Return the [x, y] coordinate for the center point of the cell that contains the specified text.  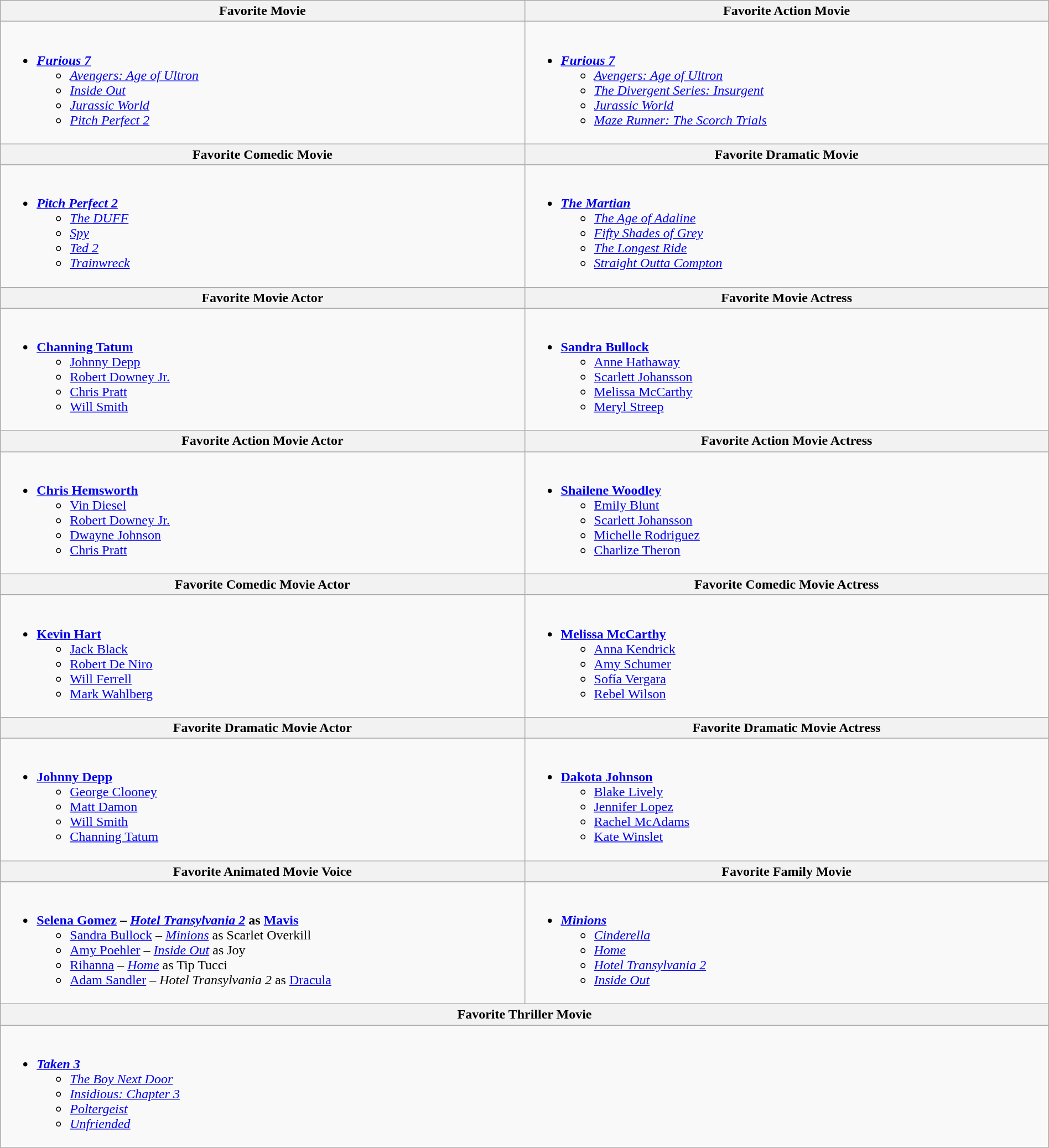
Furious 7Avengers: Age of UltronThe Divergent Series: InsurgentJurassic WorldMaze Runner: The Scorch Trials [787, 83]
The MartianThe Age of AdalineFifty Shades of GreyThe Longest RideStraight Outta Compton [787, 226]
Taken 3The Boy Next DoorInsidious: Chapter 3PoltergeistUnfriended [524, 1087]
Favorite Dramatic Movie Actor [262, 728]
Channing TatumJohnny DeppRobert Downey Jr.Chris PrattWill Smith [262, 370]
MinionsCinderellaHomeHotel Transylvania 2Inside Out [787, 943]
Favorite Movie [262, 11]
Favorite Movie Actor [262, 298]
Dakota JohnsonBlake LivelyJennifer LopezRachel McAdamsKate Winslet [787, 799]
Favorite Dramatic Movie Actress [787, 728]
Pitch Perfect 2The DUFFSpyTed 2Trainwreck [262, 226]
Favorite Family Movie [787, 871]
Kevin HartJack BlackRobert De NiroWill FerrellMark Wahlberg [262, 656]
Sandra BullockAnne HathawayScarlett JohanssonMelissa McCarthyMeryl Streep [787, 370]
Favorite Thriller Movie [524, 1015]
Favorite Comedic Movie Actor [262, 584]
Shailene WoodleyEmily BluntScarlett JohanssonMichelle RodriguezCharlize Theron [787, 512]
Favorite Animated Movie Voice [262, 871]
Favorite Action Movie Actor [262, 441]
Furious 7Avengers: Age of UltronInside OutJurassic WorldPitch Perfect 2 [262, 83]
Melissa McCarthyAnna KendrickAmy SchumerSofía VergaraRebel Wilson [787, 656]
Johnny DeppGeorge ClooneyMatt DamonWill SmithChanning Tatum [262, 799]
Favorite Dramatic Movie [787, 154]
Favorite Comedic Movie Actress [787, 584]
Favorite Comedic Movie [262, 154]
Favorite Action Movie Actress [787, 441]
Favorite Action Movie [787, 11]
Favorite Movie Actress [787, 298]
Chris HemsworthVin DieselRobert Downey Jr.Dwayne JohnsonChris Pratt [262, 512]
